For the text-containing cell, return its midpoint in [X, Y] coordinate format. 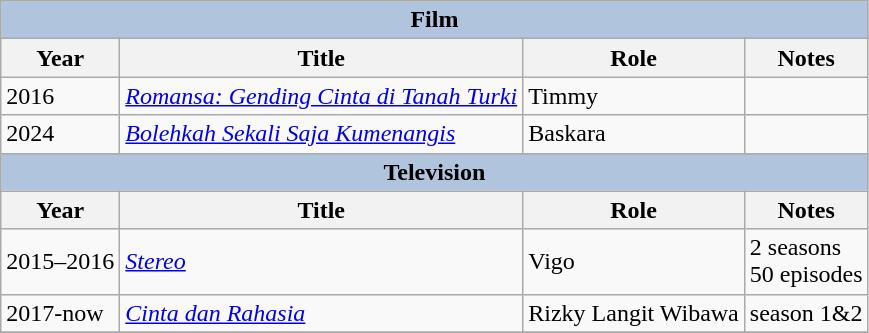
Timmy [634, 96]
Cinta dan Rahasia [322, 313]
Baskara [634, 134]
season 1&2 [806, 313]
Stereo [322, 262]
2017-now [60, 313]
2 seasons50 episodes [806, 262]
Romansa: Gending Cinta di Tanah Turki [322, 96]
2024 [60, 134]
Vigo [634, 262]
Film [434, 20]
Bolehkah Sekali Saja Kumenangis [322, 134]
2015–2016 [60, 262]
2016 [60, 96]
Rizky Langit Wibawa [634, 313]
Television [434, 172]
